Extract the [X, Y] coordinate from the center of the cell holding the provided text.  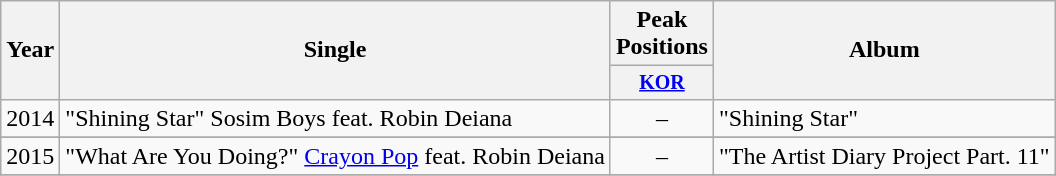
Album [884, 50]
"Shining Star" [884, 118]
KOR [662, 82]
"What Are You Doing?" Crayon Pop feat. Robin Deiana [336, 156]
Year [30, 50]
2015 [30, 156]
"Shining Star" Sosim Boys feat. Robin Deiana [336, 118]
2014 [30, 118]
Single [336, 50]
Peak Positions [662, 34]
"The Artist Diary Project Part. 11" [884, 156]
